Output the [x, y] coordinate of the center of the cell containing the given text.  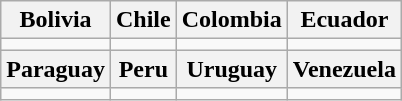
Peru [143, 69]
Bolivia [56, 20]
Paraguay [56, 69]
Uruguay [232, 69]
Venezuela [344, 69]
Chile [143, 20]
Ecuador [344, 20]
Colombia [232, 20]
